Capture the cell that displays the provided text and extract its [X, Y] central coordinate. 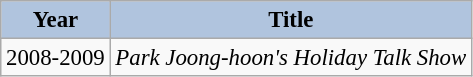
Year [56, 20]
Park Joong-hoon's Holiday Talk Show [290, 58]
Title [290, 20]
2008-2009 [56, 58]
